Extract the [X, Y] coordinate from the center of the cell holding the provided text.  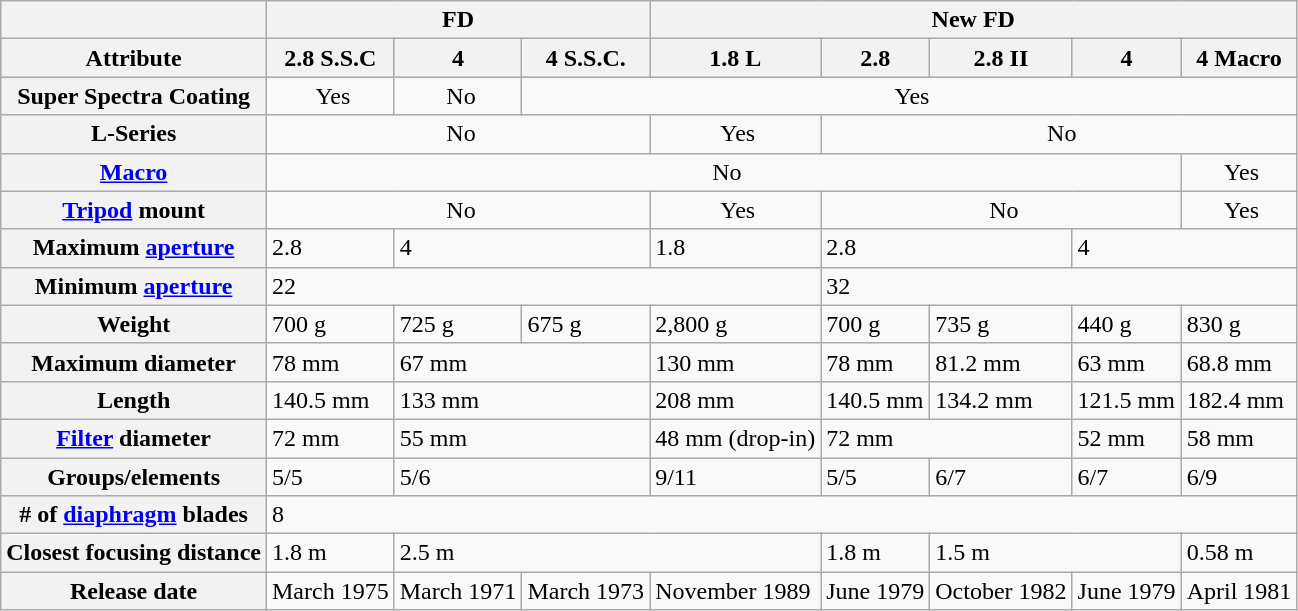
March 1973 [586, 591]
8 [781, 515]
FD [458, 20]
Tripod mount [134, 210]
52 mm [1126, 438]
208 mm [736, 400]
November 1989 [736, 591]
Maximum diameter [134, 362]
1.8 L [736, 58]
133 mm [522, 400]
9/11 [736, 477]
Macro [134, 172]
March 1971 [458, 591]
1.5 m [1056, 553]
Filter diameter [134, 438]
March 1975 [330, 591]
68.8 mm [1239, 362]
L-Series [134, 134]
182.4 mm [1239, 400]
0.58 m [1239, 553]
New FD [974, 20]
55 mm [522, 438]
Super Spectra Coating [134, 96]
130 mm [736, 362]
48 mm (drop-in) [736, 438]
725 g [458, 324]
April 1981 [1239, 591]
675 g [586, 324]
134.2 mm [1001, 400]
6/9 [1239, 477]
440 g [1126, 324]
58 mm [1239, 438]
Attribute [134, 58]
Release date [134, 591]
830 g [1239, 324]
735 g [1001, 324]
Maximum aperture [134, 248]
Minimum aperture [134, 286]
Length [134, 400]
2.5 m [607, 553]
Weight [134, 324]
# of diaphragm blades [134, 515]
4 S.S.C. [586, 58]
67 mm [522, 362]
Closest focusing distance [134, 553]
121.5 mm [1126, 400]
2.8 II [1001, 58]
4 Macro [1239, 58]
2,800 g [736, 324]
Groups/elements [134, 477]
October 1982 [1001, 591]
1.8 [736, 248]
81.2 mm [1001, 362]
22 [543, 286]
63 mm [1126, 362]
2.8 S.S.C [330, 58]
5/6 [522, 477]
32 [1059, 286]
